For the text-containing cell, return its midpoint in [x, y] coordinate format. 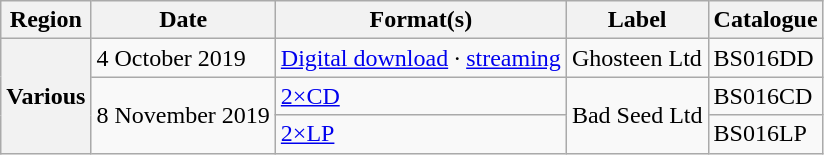
BS016LP [766, 134]
Date [183, 20]
2×CD [420, 96]
BS016DD [766, 58]
Bad Seed Ltd [637, 115]
Region [46, 20]
4 October 2019 [183, 58]
Digital download · streaming [420, 58]
2×LP [420, 134]
BS016CD [766, 96]
Format(s) [420, 20]
Label [637, 20]
Various [46, 96]
8 November 2019 [183, 115]
Ghosteen Ltd [637, 58]
Catalogue [766, 20]
